Identify which cell holds the provided text, then report its [x, y] central coordinate. 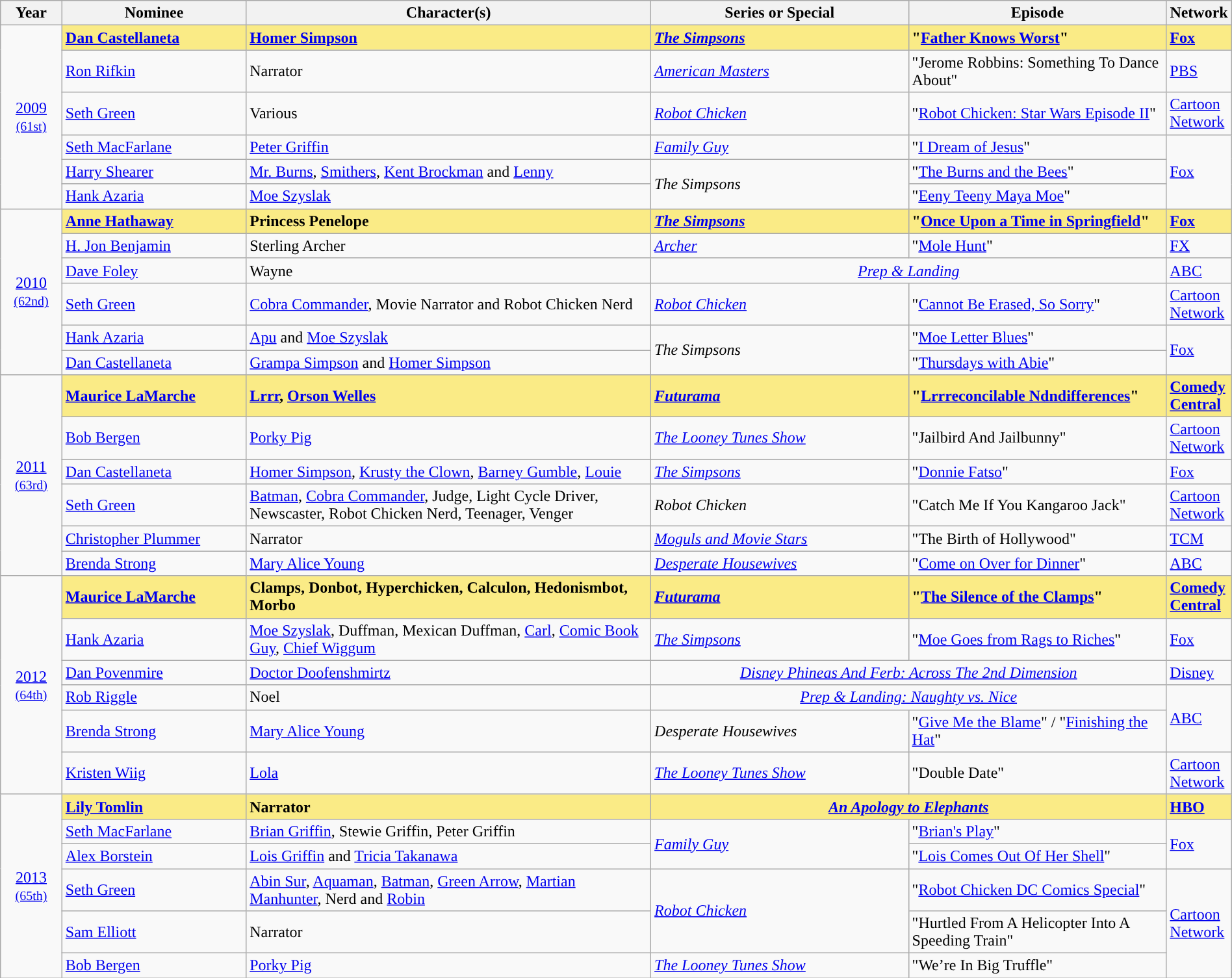
2010(62nd) [31, 291]
Harry Shearer [153, 172]
"Jerome Robbins: Something To Dance About" [1037, 71]
Mr. Burns, Smithers, Kent Brockman and Lenny [448, 172]
Lola [448, 773]
Wayne [448, 270]
Doctor Doofenshmirtz [448, 673]
2011(63rd) [31, 476]
Peter Griffin [448, 147]
American Masters [780, 71]
Homer Simpson, Krusty the Clown, Barney Gumble, Louie [448, 472]
2012(64th) [31, 685]
HBO [1199, 806]
"We’re In Big Truffle" [1037, 966]
Nominee [153, 13]
"Robot Chicken DC Comics Special" [1037, 889]
"Eeny Teeny Maya Moe" [1037, 196]
Brian Griffin, Stewie Griffin, Peter Griffin [448, 831]
Year [31, 13]
"The Silence of the Clamps" [1037, 597]
Sterling Archer [448, 246]
Moguls and Movie Stars [780, 539]
"Moe Letter Blues" [1037, 337]
Batman, Cobra Commander, Judge, Light Cycle Driver, Newscaster, Robot Chicken Nerd, Teenager, Venger [448, 506]
Character(s) [448, 13]
Lois Griffin and Tricia Takanawa [448, 856]
H. Jon Benjamin [153, 246]
Prep & Landing: Naughty vs. Nice [908, 697]
Christopher Plummer [153, 539]
Moe Szyslak [448, 196]
Archer [780, 246]
Episode [1037, 13]
"The Birth of Hollywood" [1037, 539]
2009(61st) [31, 117]
"Donnie Fatso" [1037, 472]
"Lrrreconcilable Ndndifferences" [1037, 396]
Disney Phineas And Ferb: Across The 2nd Dimension [908, 673]
Prep & Landing [908, 270]
Rob Riggle [153, 697]
Series or Special [780, 13]
"Double Date" [1037, 773]
"Brian's Play" [1037, 831]
"I Dream of Jesus" [1037, 147]
"Father Knows Worst" [1037, 38]
FX [1199, 246]
"Thursdays with Abie" [1037, 362]
Clamps, Donbot, Hyperchicken, Calculon, Hedonismbot, Morbo [448, 597]
Cobra Commander, Movie Narrator and Robot Chicken Nerd [448, 304]
Sam Elliott [153, 932]
Dan Povenmire [153, 673]
Princess Penelope [448, 221]
Moe Szyslak, Duffman, Mexican Duffman, Carl, Comic Book Guy, Chief Wiggum [448, 639]
"Give Me the Blame" / "Finishing the Hat" [1037, 730]
Lrrr, Orson Welles [448, 396]
2013(65th) [31, 886]
Disney [1199, 673]
Ron Rifkin [153, 71]
Lily Tomlin [153, 806]
"Moe Goes from Rags to Riches" [1037, 639]
Alex Borstein [153, 856]
"Catch Me If You Kangaroo Jack" [1037, 506]
"Mole Hunt" [1037, 246]
"Robot Chicken: Star Wars Episode II" [1037, 113]
"Once Upon a Time in Springfield" [1037, 221]
Kristen Wiig [153, 773]
Abin Sur, Aquaman, Batman, Green Arrow, Martian Manhunter, Nerd and Robin [448, 889]
"The Burns and the Bees" [1037, 172]
"Cannot Be Erased, So Sorry" [1037, 304]
Various [448, 113]
Dave Foley [153, 270]
"Lois Comes Out Of Her Shell" [1037, 856]
An Apology to Elephants [908, 806]
"Come on Over for Dinner" [1037, 563]
"Hurtled From A Helicopter Into A Speeding Train" [1037, 932]
Anne Hathaway [153, 221]
Homer Simpson [448, 38]
Grampa Simpson and Homer Simpson [448, 362]
TCM [1199, 539]
"Jailbird And Jailbunny" [1037, 438]
Apu and Moe Szyslak [448, 337]
Noel [448, 697]
PBS [1199, 71]
Network [1199, 13]
